Determine the (x, y) coordinate at the center of the cell enclosing the given text.  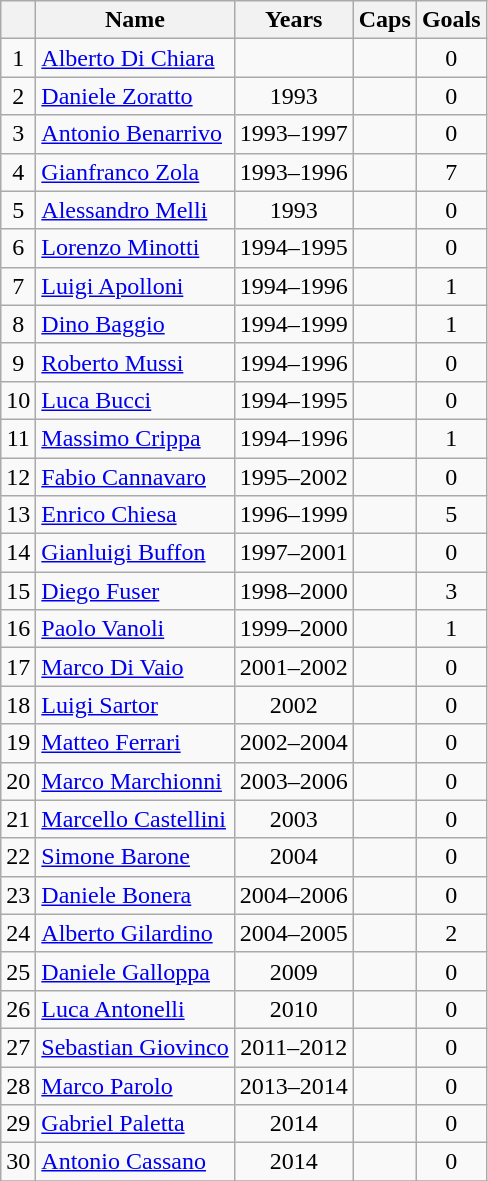
14 (18, 553)
Marcello Castellini (135, 819)
28 (18, 1085)
2004–2006 (294, 895)
2002–2004 (294, 743)
11 (18, 438)
Goals (451, 20)
Luca Antonelli (135, 1009)
2009 (294, 971)
Enrico Chiesa (135, 515)
1996–1999 (294, 515)
Daniele Galloppa (135, 971)
10 (18, 400)
Caps (384, 20)
Lorenzo Minotti (135, 248)
1993–1996 (294, 172)
Marco Di Vaio (135, 667)
2001–2002 (294, 667)
23 (18, 895)
Daniele Zoratto (135, 96)
1993–1997 (294, 134)
Simone Barone (135, 857)
Antonio Benarrivo (135, 134)
22 (18, 857)
16 (18, 629)
15 (18, 591)
Luigi Apolloni (135, 286)
12 (18, 477)
17 (18, 667)
30 (18, 1162)
Roberto Mussi (135, 362)
Massimo Crippa (135, 438)
Marco Parolo (135, 1085)
1999–2000 (294, 629)
Daniele Bonera (135, 895)
Alberto Di Chiara (135, 58)
Alberto Gilardino (135, 933)
24 (18, 933)
1995–2002 (294, 477)
18 (18, 705)
Dino Baggio (135, 324)
Sebastian Giovinco (135, 1047)
27 (18, 1047)
2004–2005 (294, 933)
Name (135, 20)
13 (18, 515)
29 (18, 1124)
Years (294, 20)
20 (18, 781)
Fabio Cannavaro (135, 477)
Gianfranco Zola (135, 172)
4 (18, 172)
Paolo Vanoli (135, 629)
Matteo Ferrari (135, 743)
1994–1999 (294, 324)
Luca Bucci (135, 400)
25 (18, 971)
Diego Fuser (135, 591)
2013–2014 (294, 1085)
1998–2000 (294, 591)
2011–2012 (294, 1047)
9 (18, 362)
21 (18, 819)
2010 (294, 1009)
Gabriel Paletta (135, 1124)
26 (18, 1009)
2004 (294, 857)
Marco Marchionni (135, 781)
19 (18, 743)
Gianluigi Buffon (135, 553)
Antonio Cassano (135, 1162)
2002 (294, 705)
8 (18, 324)
2003–2006 (294, 781)
6 (18, 248)
1997–2001 (294, 553)
2003 (294, 819)
Alessandro Melli (135, 210)
Luigi Sartor (135, 705)
